Return the (X, Y) coordinate for the center point of the cell that contains the specified text.  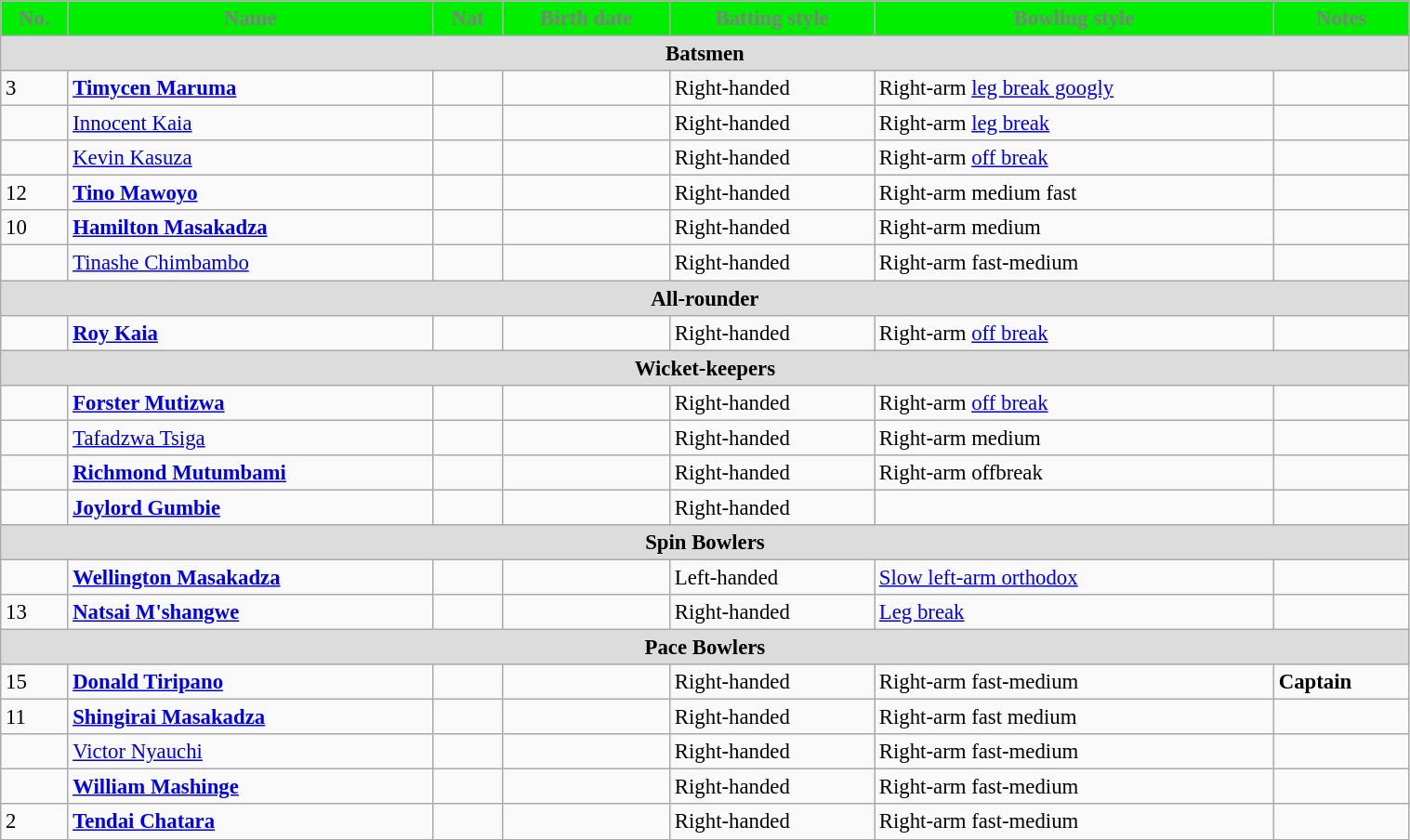
Pace Bowlers (705, 648)
Timycen Maruma (251, 88)
Tendai Chatara (251, 822)
15 (34, 682)
Shingirai Masakadza (251, 717)
Victor Nyauchi (251, 752)
Spin Bowlers (705, 543)
Wellington Masakadza (251, 577)
Right-arm offbreak (1074, 473)
Name (251, 19)
Captain (1341, 682)
12 (34, 193)
Kevin Kasuza (251, 158)
Tafadzwa Tsiga (251, 438)
Donald Tiripano (251, 682)
Joylord Gumbie (251, 507)
Richmond Mutumbami (251, 473)
Slow left-arm orthodox (1074, 577)
William Mashinge (251, 787)
Forster Mutizwa (251, 402)
Batting style (772, 19)
Notes (1341, 19)
Natsai M'shangwe (251, 612)
11 (34, 717)
Leg break (1074, 612)
13 (34, 612)
Bowling style (1074, 19)
Hamilton Masakadza (251, 228)
Batsmen (705, 54)
Birth date (586, 19)
No. (34, 19)
Nat (468, 19)
Right-arm medium fast (1074, 193)
2 (34, 822)
Right-arm leg break googly (1074, 88)
All-rounder (705, 298)
Innocent Kaia (251, 124)
Tinashe Chimbambo (251, 263)
3 (34, 88)
10 (34, 228)
Tino Mawoyo (251, 193)
Right-arm leg break (1074, 124)
Left-handed (772, 577)
Wicket-keepers (705, 368)
Roy Kaia (251, 333)
Right-arm fast medium (1074, 717)
